Determine the (x, y) coordinate at the center of the cell enclosing the given text.  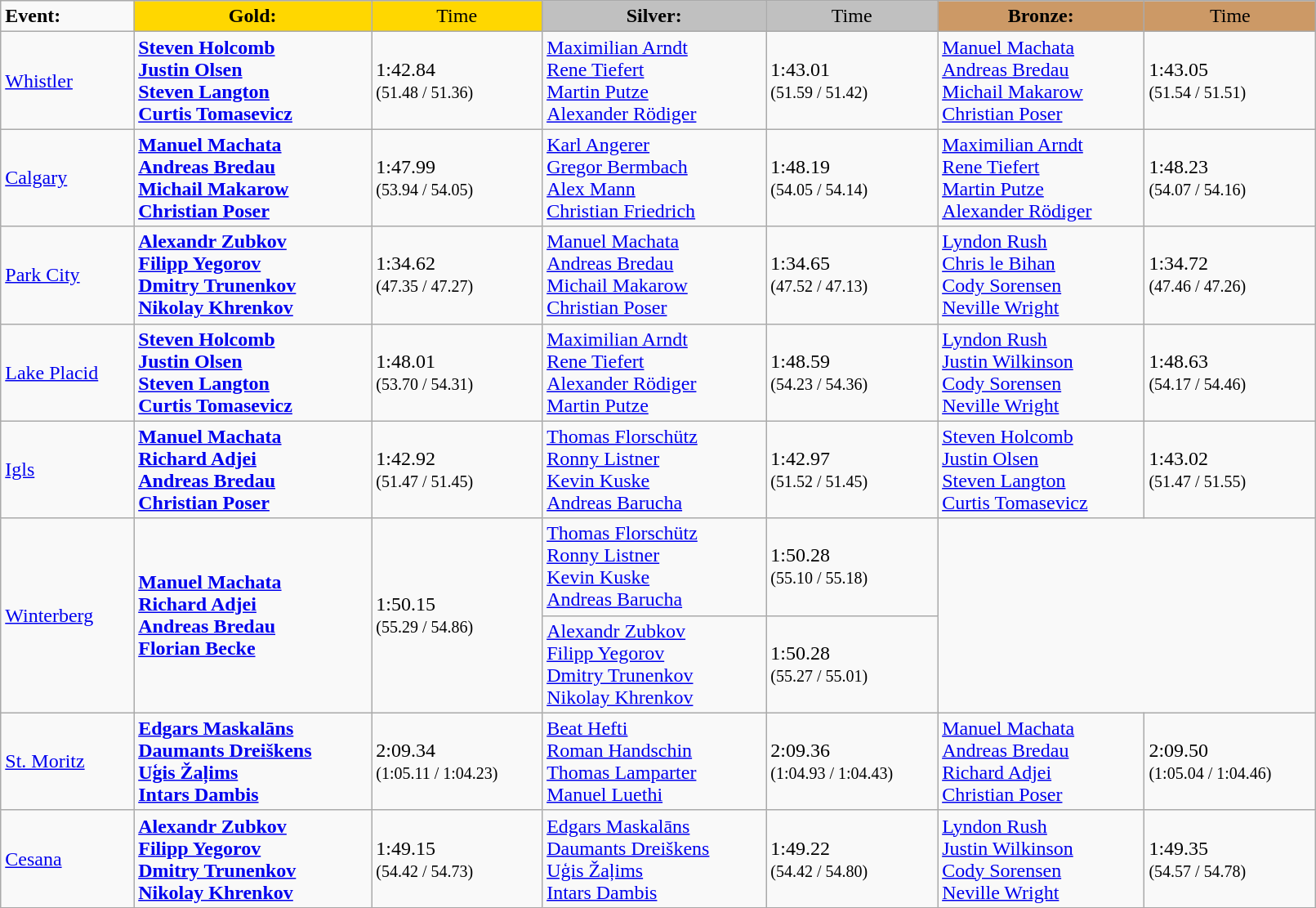
Gold: (253, 16)
1:48.63 (54.17 / 54.46) (1230, 373)
Park City (67, 275)
1:43.05 (51.54 / 51.51) (1230, 80)
Lake Placid (67, 373)
1:42.92 (51.47 / 51.45) (457, 469)
1:42.84 (51.48 / 51.36) (457, 80)
Lyndon RushChris le BihanCody SorensenNeville Wright (1041, 275)
Cesana (67, 858)
Winterberg (67, 615)
1:50.15 (55.29 / 54.86) (457, 615)
2:09.36 (1:04.93 / 1:04.43) (852, 762)
1:48.19 (54.05 / 54.14) (852, 178)
1:43.02 (51.47 / 51.55) (1230, 469)
1:34.62 (47.35 / 47.27) (457, 275)
1:49.22 (54.42 / 54.80) (852, 858)
1:34.72 (47.46 / 47.26) (1230, 275)
Maximilian ArndtRene TiefertAlexander RödigerMartin Putze (654, 373)
1:48.23 (54.07 / 54.16) (1230, 178)
Igls (67, 469)
Karl AngererGregor BermbachAlex MannChristian Friedrich (654, 178)
Beat HeftiRoman HandschinThomas LamparterManuel Luethi (654, 762)
Whistler (67, 80)
Bronze: (1041, 16)
Calgary (67, 178)
1:42.97 (51.52 / 51.45) (852, 469)
Manuel MachataRichard AdjeiAndreas BredauChristian Poser (253, 469)
1:48.01 (53.70 / 54.31) (457, 373)
Event: (67, 16)
1:50.28 (55.10 / 55.18) (852, 567)
1:49.35 (54.57 / 54.78) (1230, 858)
1:34.65 (47.52 / 47.13) (852, 275)
St. Moritz (67, 762)
1:43.01 (51.59 / 51.42) (852, 80)
1:48.59 (54.23 / 54.36) (852, 373)
Manuel MachataRichard AdjeiAndreas BredauFlorian Becke (253, 615)
1:50.28 (55.27 / 55.01) (852, 664)
Silver: (654, 16)
2:09.34 (1:05.11 / 1:04.23) (457, 762)
1:47.99 (53.94 / 54.05) (457, 178)
1:49.15 (54.42 / 54.73) (457, 858)
Manuel MachataAndreas BredauRichard AdjeiChristian Poser (1041, 762)
2:09.50 (1:05.04 / 1:04.46) (1230, 762)
